Search for the cell housing the specified text and yield its (x, y) center coordinate. 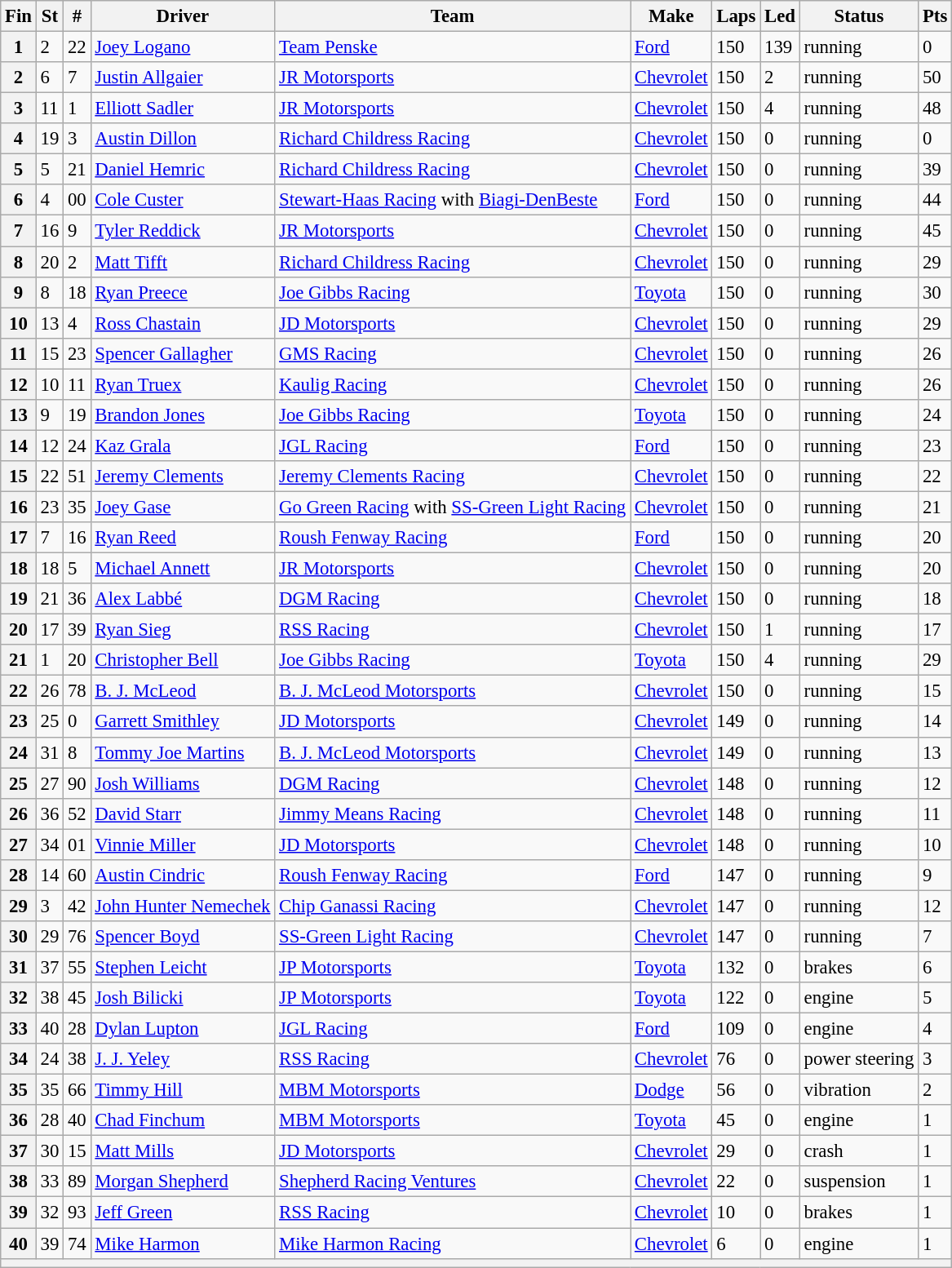
David Starr (183, 814)
109 (736, 1029)
Jeff Green (183, 1213)
55 (77, 967)
Tyler Reddick (183, 231)
Matt Mills (183, 1151)
power steering (858, 1059)
00 (77, 200)
Make (671, 16)
Team (453, 16)
44 (935, 200)
GMS Racing (453, 353)
Dodge (671, 1090)
Cole Custer (183, 200)
Austin Dillon (183, 139)
93 (77, 1213)
Elliott Sadler (183, 109)
Spencer Gallagher (183, 353)
Mike Harmon (183, 1244)
Stewart-Haas Racing with Biagi-DenBeste (453, 200)
Kaz Grala (183, 446)
Jimmy Means Racing (453, 814)
50 (935, 78)
Ryan Truex (183, 384)
J. J. Yeley (183, 1059)
Jeremy Clements (183, 477)
Jeremy Clements Racing (453, 477)
01 (77, 845)
Austin Cindric (183, 876)
Driver (183, 16)
132 (736, 967)
Dylan Lupton (183, 1029)
Mike Harmon Racing (453, 1244)
crash (858, 1151)
suspension (858, 1182)
Michael Annett (183, 569)
B. J. McLeod (183, 691)
66 (77, 1090)
56 (736, 1090)
SS-Green Light Racing (453, 937)
Laps (736, 16)
Brandon Jones (183, 415)
Chad Finchum (183, 1120)
Timmy Hill (183, 1090)
Josh Bilicki (183, 998)
Christopher Bell (183, 660)
Morgan Shepherd (183, 1182)
60 (77, 876)
Stephen Leicht (183, 967)
Shepherd Racing Ventures (453, 1182)
Joey Gase (183, 507)
Josh Williams (183, 783)
52 (77, 814)
Daniel Hemric (183, 170)
Fin (19, 16)
Ross Chastain (183, 323)
Tommy Joe Martins (183, 752)
Ryan Reed (183, 538)
Status (858, 16)
90 (77, 783)
139 (780, 47)
Chip Ganassi Racing (453, 906)
Joey Logano (183, 47)
# (77, 16)
St (49, 16)
Garrett Smithley (183, 722)
Led (780, 16)
vibration (858, 1090)
Matt Tifft (183, 262)
John Hunter Nemechek (183, 906)
Team Penske (453, 47)
78 (77, 691)
48 (935, 109)
Ryan Preece (183, 292)
Kaulig Racing (453, 384)
74 (77, 1244)
51 (77, 477)
Spencer Boyd (183, 937)
Justin Allgaier (183, 78)
Pts (935, 16)
Vinnie Miller (183, 845)
122 (736, 998)
Alex Labbé (183, 599)
89 (77, 1182)
Go Green Racing with SS-Green Light Racing (453, 507)
Ryan Sieg (183, 630)
42 (77, 906)
